Identify which cell holds the provided text, then report its [x, y] central coordinate. 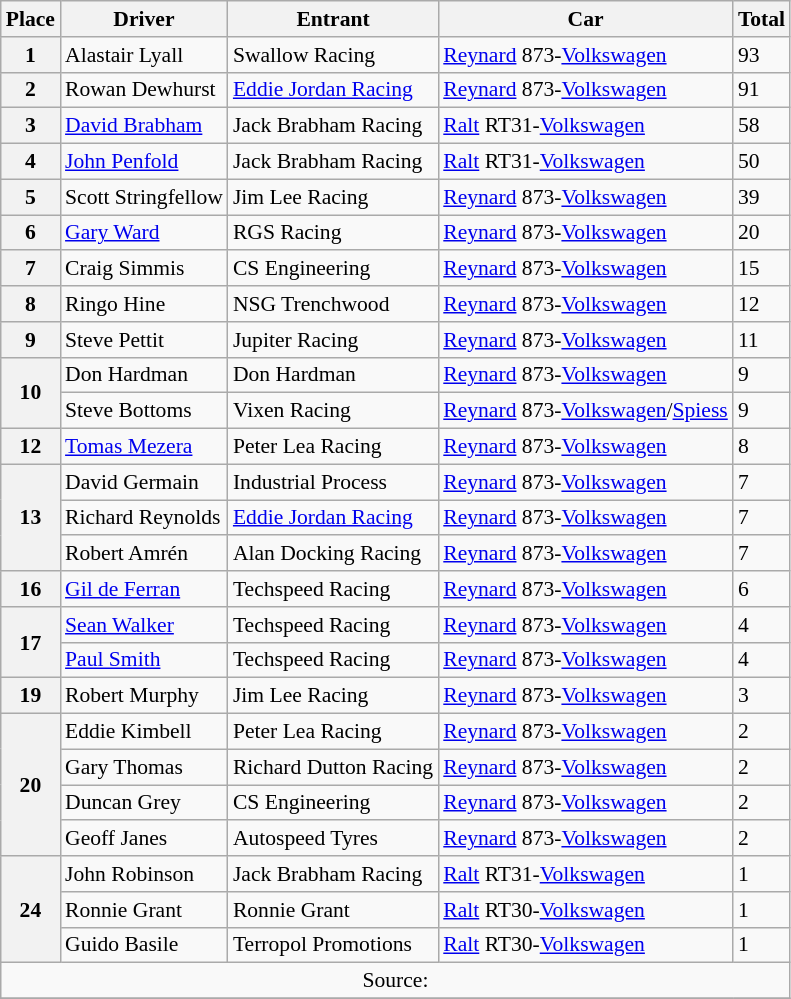
Gary Ward [144, 233]
RGS Racing [333, 233]
David Germain [144, 482]
19 [30, 696]
17 [30, 642]
24 [30, 910]
Entrant [333, 19]
5 [30, 197]
Richard Dutton Racing [333, 767]
Ringo Hine [144, 304]
Reynard 873-Volkswagen/Spiess [586, 411]
NSG Trenchwood [333, 304]
Guido Basile [144, 945]
Place [30, 19]
11 [762, 340]
Richard Reynolds [144, 518]
Industrial Process [333, 482]
Gil de Ferran [144, 589]
10 [30, 392]
Scott Stringfellow [144, 197]
John Penfold [144, 162]
Terropol Promotions [333, 945]
39 [762, 197]
Tomas Mezera [144, 447]
Eddie Kimbell [144, 732]
Car [586, 19]
Rowan Dewhurst [144, 90]
Steve Bottoms [144, 411]
Vixen Racing [333, 411]
Total [762, 19]
58 [762, 126]
16 [30, 589]
Alan Docking Racing [333, 554]
50 [762, 162]
David Brabham [144, 126]
Autospeed Tyres [333, 839]
Duncan Grey [144, 803]
13 [30, 518]
Driver [144, 19]
91 [762, 90]
Alastair Lyall [144, 55]
Jupiter Racing [333, 340]
Swallow Racing [333, 55]
Robert Murphy [144, 696]
Geoff Janes [144, 839]
Craig Simmis [144, 269]
Source: [396, 981]
Paul Smith [144, 660]
93 [762, 55]
John Robinson [144, 874]
Robert Amrén [144, 554]
Sean Walker [144, 625]
Gary Thomas [144, 767]
15 [762, 269]
Steve Pettit [144, 340]
